From the cell containing the given text, extract its center point as [x, y] coordinate. 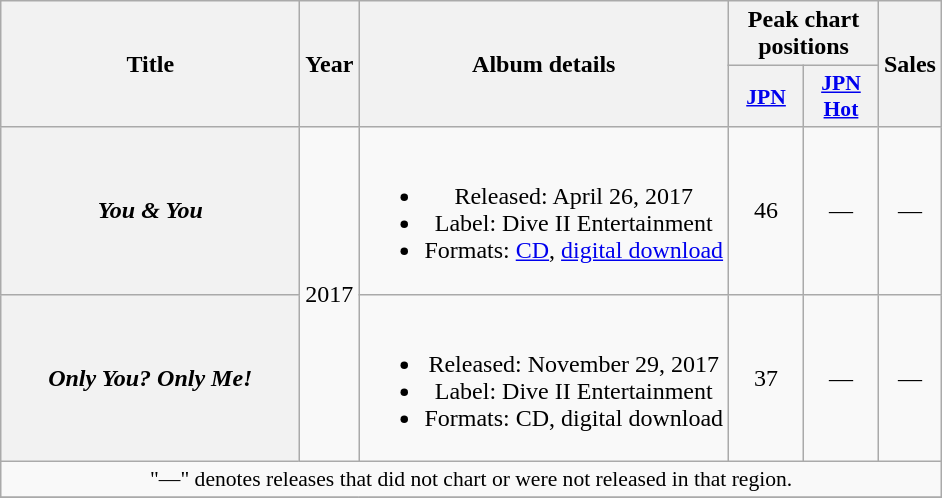
JPN [766, 96]
Only You? Only Me! [150, 378]
Album details [544, 64]
Released: April 26, 2017Label: Dive II EntertainmentFormats: CD, digital download [544, 210]
37 [766, 378]
"—" denotes releases that did not chart or were not released in that region. [472, 479]
46 [766, 210]
Year [330, 64]
Peak chart positions [804, 34]
Title [150, 64]
You & You [150, 210]
2017 [330, 294]
Released: November 29, 2017Label: Dive II EntertainmentFormats: CD, digital download [544, 378]
Sales [910, 64]
JPNHot [842, 96]
